Detect which cell encompasses the target text, then output its (X, Y) center coordinate. 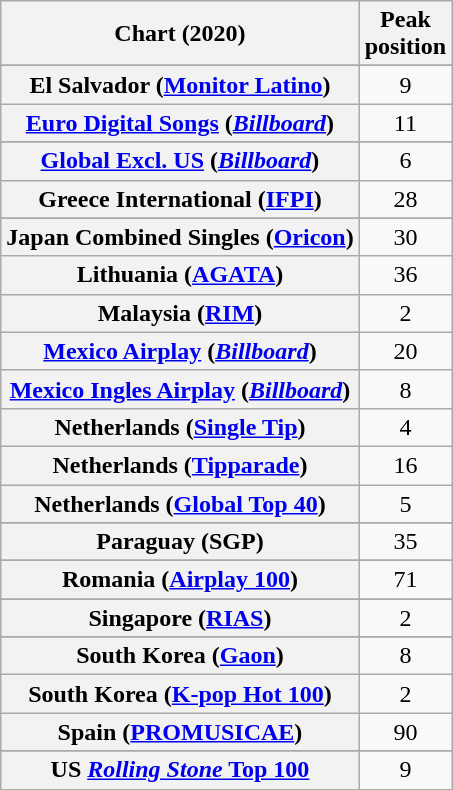
30 (405, 237)
South Korea (K-pop Hot 100) (180, 694)
South Korea (Gaon) (180, 656)
36 (405, 275)
4 (405, 427)
20 (405, 351)
Malaysia (RIM) (180, 313)
US Rolling Stone Top 100 (180, 770)
Netherlands (Tipparade) (180, 465)
5 (405, 503)
Greece International (IFPI) (180, 199)
90 (405, 732)
Euro Digital Songs (Billboard) (180, 123)
El Salvador (Monitor Latino) (180, 85)
Paraguay (SGP) (180, 542)
Spain (PROMUSICAE) (180, 732)
Lithuania (AGATA) (180, 275)
Japan Combined Singles (Oricon) (180, 237)
16 (405, 465)
Romania (Airplay 100) (180, 580)
Global Excl. US (Billboard) (180, 161)
Netherlands (Global Top 40) (180, 503)
71 (405, 580)
Chart (2020) (180, 34)
Singapore (RIAS) (180, 618)
11 (405, 123)
Mexico Airplay (Billboard) (180, 351)
Peakposition (405, 34)
Netherlands (Single Tip) (180, 427)
35 (405, 542)
Mexico Ingles Airplay (Billboard) (180, 389)
28 (405, 199)
6 (405, 161)
